Return the (x, y) coordinate for the center point of the cell that contains the specified text.  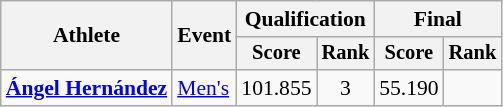
3 (346, 88)
55.190 (408, 88)
Ángel Hernández (86, 88)
Final (438, 19)
Athlete (86, 36)
101.855 (276, 88)
Qualification (305, 19)
Event (204, 36)
Men's (204, 88)
